Detect which cell encompasses the target text, then output its (x, y) center coordinate. 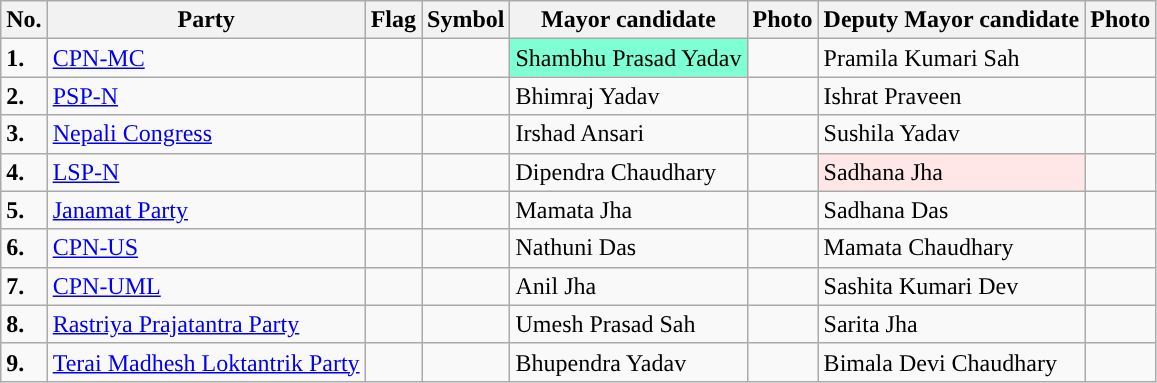
No. (24, 20)
LSP-N (206, 172)
Nepali Congress (206, 134)
9. (24, 362)
Mamata Jha (628, 210)
4. (24, 172)
Terai Madhesh Loktantrik Party (206, 362)
PSP-N (206, 96)
Sashita Kumari Dev (952, 286)
Nathuni Das (628, 248)
Party (206, 20)
Flag (393, 20)
Symbol (466, 20)
Deputy Mayor candidate (952, 20)
1. (24, 58)
Bimala Devi Chaudhary (952, 362)
Mayor candidate (628, 20)
CPN-US (206, 248)
7. (24, 286)
Sadhana Jha (952, 172)
3. (24, 134)
Irshad Ansari (628, 134)
Anil Jha (628, 286)
8. (24, 324)
Bhimraj Yadav (628, 96)
Pramila Kumari Sah (952, 58)
6. (24, 248)
Sadhana Das (952, 210)
Mamata Chaudhary (952, 248)
Sarita Jha (952, 324)
Janamat Party (206, 210)
CPN-MC (206, 58)
Sushila Yadav (952, 134)
2. (24, 96)
Ishrat Praveen (952, 96)
CPN-UML (206, 286)
Bhupendra Yadav (628, 362)
Umesh Prasad Sah (628, 324)
Rastriya Prajatantra Party (206, 324)
Dipendra Chaudhary (628, 172)
5. (24, 210)
Shambhu Prasad Yadav (628, 58)
